Determine the (x, y) coordinate at the center of the cell enclosing the given text.  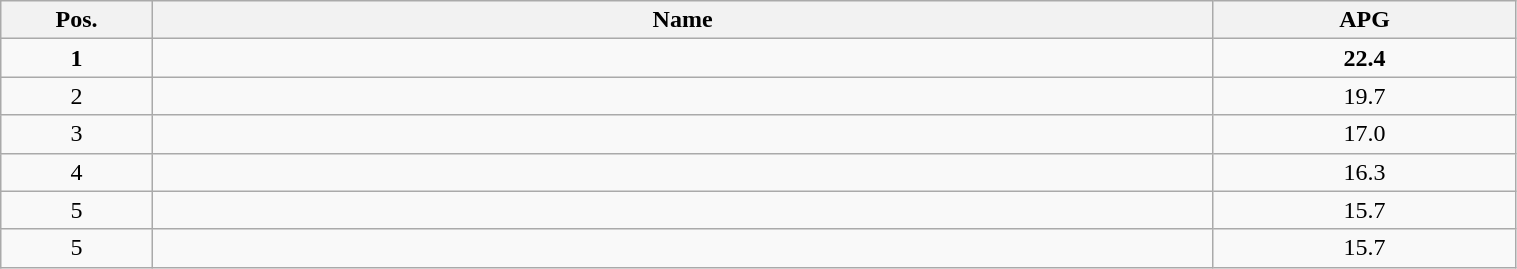
4 (77, 172)
2 (77, 96)
Pos. (77, 20)
1 (77, 58)
3 (77, 134)
APG (1364, 20)
17.0 (1364, 134)
Name (682, 20)
22.4 (1364, 58)
16.3 (1364, 172)
19.7 (1364, 96)
